Output the [x, y] coordinate of the center of the cell containing the given text.  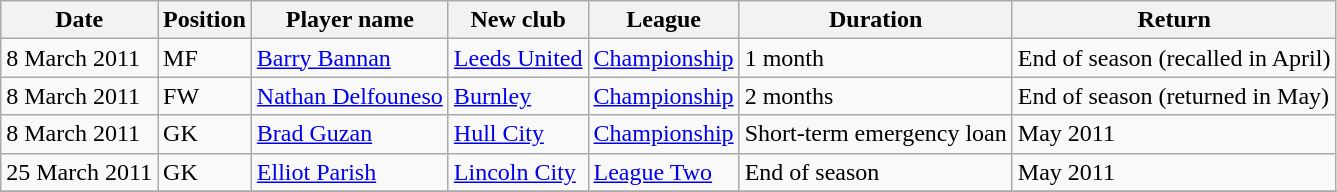
Leeds United [518, 58]
Elliot Parish [350, 172]
Player name [350, 20]
Date [80, 20]
Duration [876, 20]
Short-term emergency loan [876, 134]
Nathan Delfouneso [350, 96]
End of season (recalled in April) [1174, 58]
Brad Guzan [350, 134]
League [664, 20]
1 month [876, 58]
Return [1174, 20]
End of season (returned in May) [1174, 96]
Lincoln City [518, 172]
End of season [876, 172]
Burnley [518, 96]
Barry Bannan [350, 58]
25 March 2011 [80, 172]
MF [205, 58]
League Two [664, 172]
Position [205, 20]
Hull City [518, 134]
2 months [876, 96]
New club [518, 20]
FW [205, 96]
